Detect which cell encompasses the target text, then output its [x, y] center coordinate. 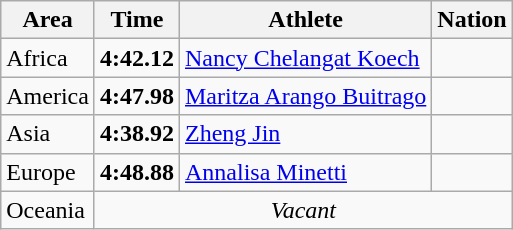
Vacant [303, 210]
Athlete [305, 20]
Nancy Chelangat Koech [305, 58]
4:38.92 [136, 134]
Africa [48, 58]
Asia [48, 134]
Annalisa Minetti [305, 172]
Area [48, 20]
Oceania [48, 210]
Nation [472, 20]
America [48, 96]
Maritza Arango Buitrago [305, 96]
4:47.98 [136, 96]
4:48.88 [136, 172]
Time [136, 20]
4:42.12 [136, 58]
Zheng Jin [305, 134]
Europe [48, 172]
